Scan for the cell matching the given text and deliver its [X, Y] coordinate at center. 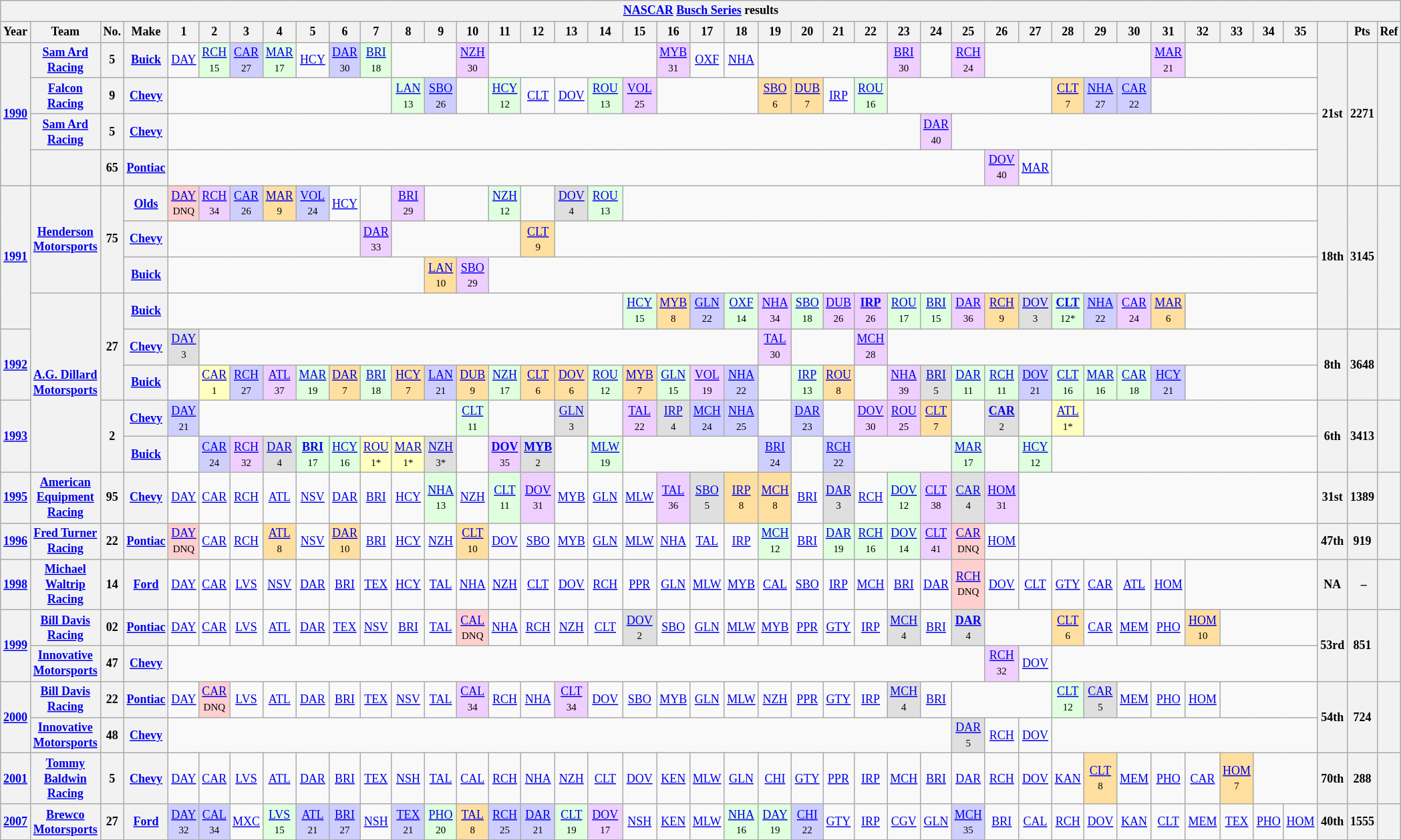
GLN15 [673, 383]
DOV6 [571, 383]
16 [673, 32]
HOM31 [1002, 497]
CAR22 [1134, 96]
DUB9 [472, 383]
DAR36 [968, 311]
CLT34 [571, 700]
3145 [1363, 258]
SBO6 [775, 96]
DAY32 [184, 822]
32 [1203, 32]
CLT10 [472, 541]
DAR21 [538, 822]
RCH9 [1002, 311]
DOV30 [871, 419]
NA [1332, 584]
MAR16 [1100, 383]
DOV17 [605, 822]
CAR4 [968, 497]
NHA39 [904, 383]
IRP4 [673, 419]
65 [112, 168]
CAR2 [1002, 419]
NZH12 [505, 204]
DOV4 [571, 204]
MAR1* [408, 454]
CAR1 [214, 383]
1555 [1363, 822]
DAR33 [375, 239]
DAR19 [839, 541]
DAY21 [184, 419]
53rd [1332, 645]
18th [1332, 258]
SBO18 [807, 311]
26 [1002, 32]
NZH30 [472, 60]
Make [146, 32]
VOL25 [640, 96]
24 [937, 32]
MYB31 [673, 60]
A.G. Dillard Motorsports [65, 383]
VOL19 [707, 383]
DAR40 [937, 132]
33 [1237, 32]
DOV3 [1036, 311]
CGV [904, 822]
28 [1068, 32]
70th [1332, 779]
TAL30 [775, 347]
DOV31 [538, 497]
HCY15 [640, 311]
CLT41 [937, 541]
851 [1363, 645]
HOM7 [1237, 779]
MCH12 [775, 541]
TAL22 [640, 419]
DOV12 [904, 497]
2007 [16, 822]
MLW19 [605, 454]
Pts [1363, 32]
30 [1134, 32]
DAY3 [184, 347]
CAR27 [247, 60]
54th [1332, 717]
BRI5 [937, 383]
17 [707, 32]
CLT16 [1068, 383]
DUB7 [807, 96]
NHA25 [742, 419]
18 [742, 32]
RCHDNQ [968, 584]
DOV21 [1036, 383]
1992 [16, 365]
2000 [16, 717]
ROU1* [375, 454]
MAR6 [1168, 311]
DAR5 [968, 735]
RCH11 [1002, 383]
PHO20 [441, 822]
BRI27 [345, 822]
7 [375, 32]
1995 [16, 497]
DAR10 [345, 541]
31 [1168, 32]
OXF [707, 60]
1993 [16, 437]
TAL36 [673, 497]
1389 [1363, 497]
CAR5 [1100, 700]
RCH15 [214, 60]
DAR3 [839, 497]
BRI29 [408, 204]
Olds [146, 204]
SBO29 [472, 275]
LAN10 [441, 275]
2001 [16, 779]
ATL37 [279, 383]
Henderson Motorsports [65, 239]
GLN22 [707, 311]
DOV2 [640, 628]
1 [184, 32]
23 [904, 32]
CLT12* [1068, 311]
75 [112, 239]
34 [1268, 32]
DAR23 [807, 419]
31st [1332, 497]
MAR19 [313, 383]
21st [1332, 114]
48 [112, 735]
VOL24 [313, 204]
15 [640, 32]
8th [1332, 365]
40th [1332, 822]
ROU12 [605, 383]
RCH16 [871, 541]
Michael Waltrip Racing [65, 584]
HCY7 [408, 383]
RCH24 [968, 60]
DAY19 [775, 822]
CLT38 [937, 497]
919 [1363, 541]
ROU16 [871, 96]
1996 [16, 541]
6 [345, 32]
Brewco Motorsports [65, 822]
American Equipment Racing [65, 497]
ATL8 [279, 541]
CAR18 [1134, 383]
Falcon Racing [65, 96]
GLN3 [571, 419]
HOM10 [1203, 628]
3648 [1363, 365]
– [1363, 584]
LAN21 [441, 383]
35 [1300, 32]
3 [247, 32]
1999 [16, 645]
MYB8 [673, 311]
95 [112, 497]
11 [505, 32]
NHA13 [441, 497]
ROU17 [904, 311]
MCH8 [775, 497]
CLT12 [1068, 700]
Team [65, 32]
47 [112, 664]
25 [968, 32]
724 [1363, 717]
IRP13 [807, 383]
NHA27 [1100, 96]
DAR7 [345, 383]
DUB26 [839, 311]
No. [112, 32]
IRP8 [742, 497]
12 [538, 32]
NASCAR Busch Series results [701, 11]
1998 [16, 584]
NHA16 [742, 822]
02 [112, 628]
MAR9 [279, 204]
MCH35 [968, 822]
OXF14 [742, 311]
Tommy Baldwin Racing [65, 779]
MYB2 [538, 454]
DOV35 [505, 454]
MXC [247, 822]
NZH17 [505, 383]
MYB7 [640, 383]
LVS15 [279, 822]
3413 [1363, 437]
CHI22 [807, 822]
BRI30 [904, 60]
19 [775, 32]
RCH27 [247, 383]
HCY16 [345, 454]
BRI17 [313, 454]
CAR26 [247, 204]
LAN13 [408, 96]
6th [1332, 437]
2271 [1363, 114]
21 [839, 32]
CHI [775, 779]
CLT8 [1100, 779]
RCH34 [214, 204]
RCH22 [839, 454]
MCH28 [871, 347]
MCH24 [707, 419]
288 [1363, 779]
MAR [1036, 168]
20 [807, 32]
CLT19 [571, 822]
SBO5 [707, 497]
Ref [1389, 32]
13 [571, 32]
NZH3* [441, 454]
ROU25 [904, 419]
1991 [16, 258]
HCY21 [1168, 383]
SBO26 [441, 96]
4 [279, 32]
Year [16, 32]
Fred Turner Racing [65, 541]
ATL1* [1068, 419]
BRI24 [775, 454]
DAR30 [345, 60]
ATL21 [313, 822]
TEX21 [408, 822]
CLT9 [538, 239]
DOV40 [1002, 168]
ROU8 [839, 383]
BRI15 [937, 311]
29 [1100, 32]
1990 [16, 114]
8 [408, 32]
47th [1332, 541]
RCH25 [505, 822]
IRP26 [871, 311]
10 [472, 32]
MAR21 [1168, 60]
CALDNQ [472, 628]
NHA34 [775, 311]
DOV14 [904, 541]
DAR11 [968, 383]
TAL8 [472, 822]
